Return [x, y] of the center of cell containing provided text 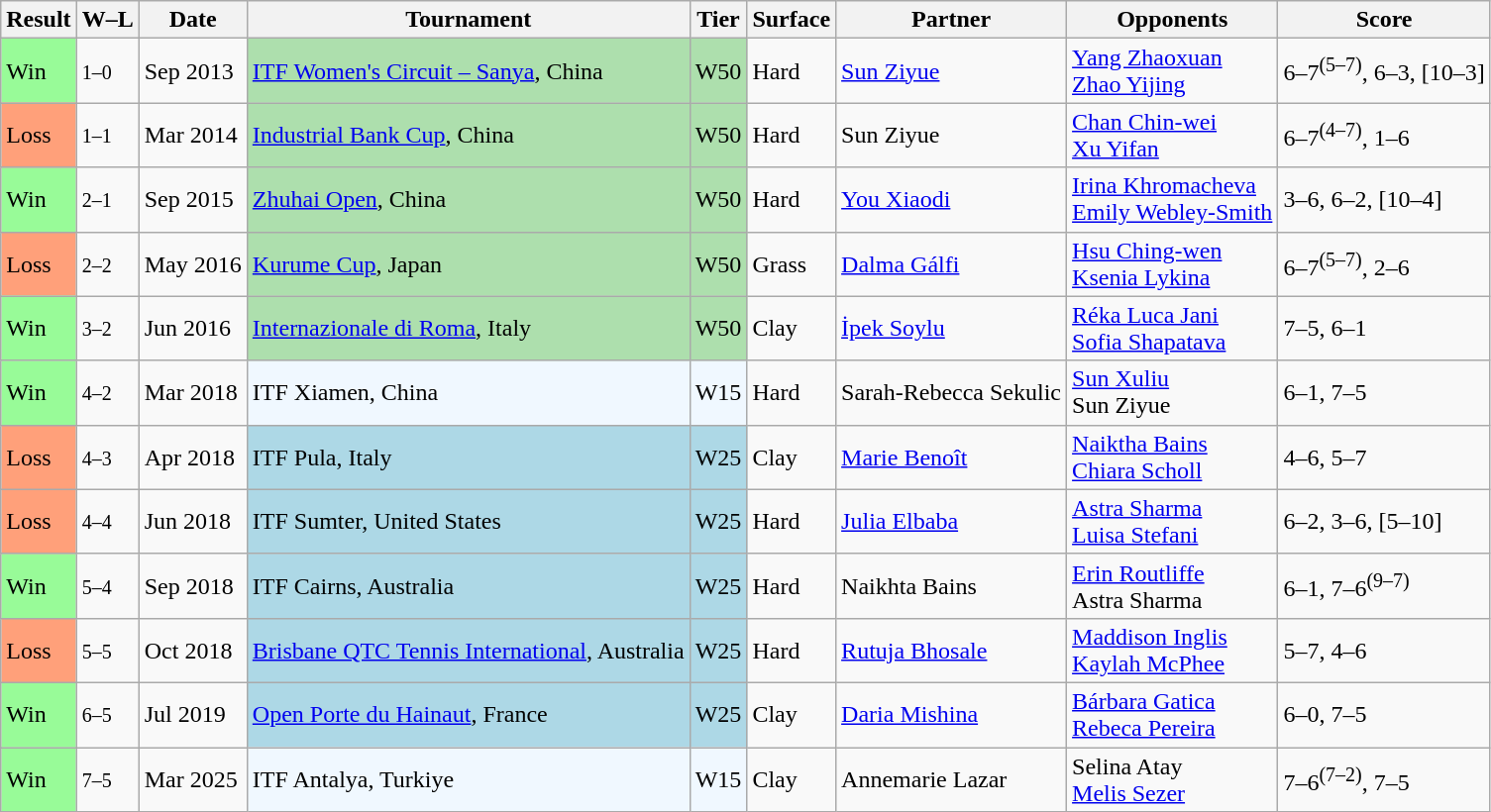
Yang Zhaoxuan Zhao Yijing [1173, 71]
1–0 [107, 71]
Internazionale di Roma, Italy [468, 329]
Open Porte du Hainaut, France [468, 715]
Chan Chin-wei Xu Yifan [1173, 135]
3–6, 6–2, [10–4] [1384, 200]
May 2016 [192, 263]
Sun Xuliu Sun Ziyue [1173, 392]
ITF Sumter, United States [468, 521]
7–6(7–2), 7–5 [1384, 778]
Score [1384, 20]
Selina Atay Melis Sezer [1173, 778]
Jun 2016 [192, 329]
Hsu Ching-wen Ksenia Lykina [1173, 263]
Julia Elbaba [951, 521]
Dalma Gálfi [951, 263]
Annemarie Lazar [951, 778]
Surface [792, 20]
1–1 [107, 135]
4–2 [107, 392]
2–2 [107, 263]
Irina Khromacheva Emily Webley-Smith [1173, 200]
4–6, 5–7 [1384, 457]
4–4 [107, 521]
6–5 [107, 715]
Oct 2018 [192, 650]
5–5 [107, 650]
7–5, 6–1 [1384, 329]
Sep 2015 [192, 200]
Maddison Inglis Kaylah McPhee [1173, 650]
6–2, 3–6, [5–10] [1384, 521]
Result [39, 20]
5–4 [107, 586]
Jul 2019 [192, 715]
6–7(5–7), 6–3, [10–3] [1384, 71]
Bárbara Gatica Rebeca Pereira [1173, 715]
6–1, 7–6(9–7) [1384, 586]
Sep 2018 [192, 586]
You Xiaodi [951, 200]
Apr 2018 [192, 457]
7–5 [107, 778]
Daria Mishina [951, 715]
Erin Routliffe Astra Sharma [1173, 586]
Marie Benoît [951, 457]
6–7(5–7), 2–6 [1384, 263]
Réka Luca Jani Sofia Shapatava [1173, 329]
İpek Soylu [951, 329]
Rutuja Bhosale [951, 650]
Astra Sharma Luisa Stefani [1173, 521]
ITF Pula, Italy [468, 457]
Mar 2025 [192, 778]
Tournament [468, 20]
Brisbane QTC Tennis International, Australia [468, 650]
Sep 2013 [192, 71]
Date [192, 20]
4–3 [107, 457]
W–L [107, 20]
Naiktha Bains Chiara Scholl [1173, 457]
5–7, 4–6 [1384, 650]
6–7(4–7), 1–6 [1384, 135]
Grass [792, 263]
2–1 [107, 200]
Sarah-Rebecca Sekulic [951, 392]
3–2 [107, 329]
Opponents [1173, 20]
Kurume Cup, Japan [468, 263]
Mar 2018 [192, 392]
ITF Xiamen, China [468, 392]
Partner [951, 20]
6–0, 7–5 [1384, 715]
Industrial Bank Cup, China [468, 135]
Tier [718, 20]
ITF Antalya, Turkiye [468, 778]
Mar 2014 [192, 135]
6–1, 7–5 [1384, 392]
Jun 2018 [192, 521]
Zhuhai Open, China [468, 200]
Naikhta Bains [951, 586]
ITF Cairns, Australia [468, 586]
ITF Women's Circuit – Sanya, China [468, 71]
